Identify which cell holds the provided text, then report its [X, Y] central coordinate. 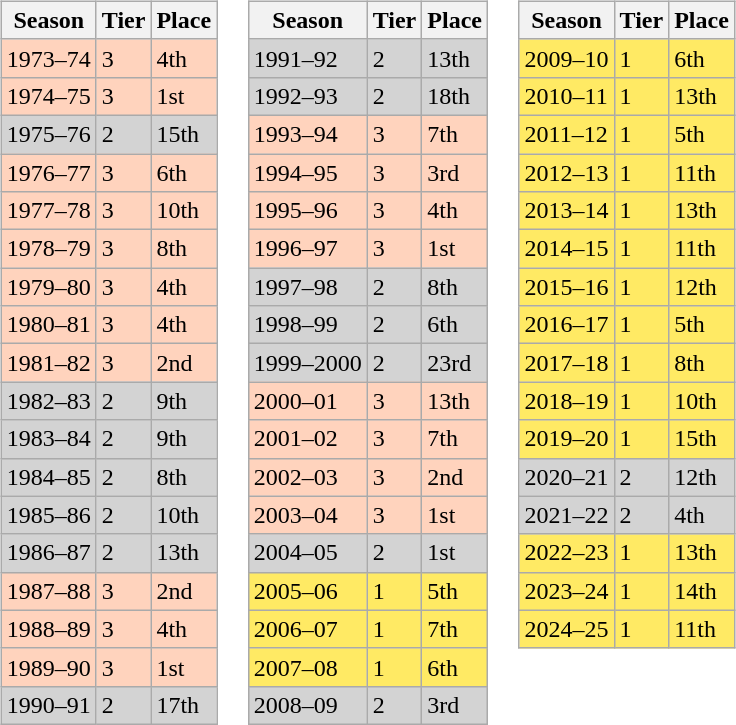
1993–94 [308, 134]
2010–11 [566, 96]
2019–20 [566, 439]
1980–81 [48, 325]
1986–87 [48, 553]
2017–18 [566, 363]
2018–19 [566, 401]
2004–05 [308, 553]
14th [702, 591]
1998–99 [308, 325]
2007–08 [308, 667]
2023–24 [566, 591]
1997–98 [308, 287]
1974–75 [48, 96]
2020–21 [566, 477]
1983–84 [48, 439]
1999–2000 [308, 363]
2022–23 [566, 553]
1987–88 [48, 591]
1989–90 [48, 667]
2000–01 [308, 401]
2006–07 [308, 629]
2003–04 [308, 515]
1973–74 [48, 58]
2014–15 [566, 249]
1990–91 [48, 705]
1977–78 [48, 211]
2013–14 [566, 211]
2012–13 [566, 173]
2015–16 [566, 287]
1994–95 [308, 173]
2002–03 [308, 477]
2024–25 [566, 629]
17th [184, 705]
18th [455, 96]
1988–89 [48, 629]
2005–06 [308, 591]
1982–83 [48, 401]
2009–10 [566, 58]
2008–09 [308, 705]
2011–12 [566, 134]
1996–97 [308, 249]
1991–92 [308, 58]
2016–17 [566, 325]
2021–22 [566, 515]
2001–02 [308, 439]
1981–82 [48, 363]
1995–96 [308, 211]
1984–85 [48, 477]
1978–79 [48, 249]
1979–80 [48, 287]
1992–93 [308, 96]
1975–76 [48, 134]
23rd [455, 363]
1976–77 [48, 173]
1985–86 [48, 515]
